From the cell containing the given text, extract its center point as [X, Y] coordinate. 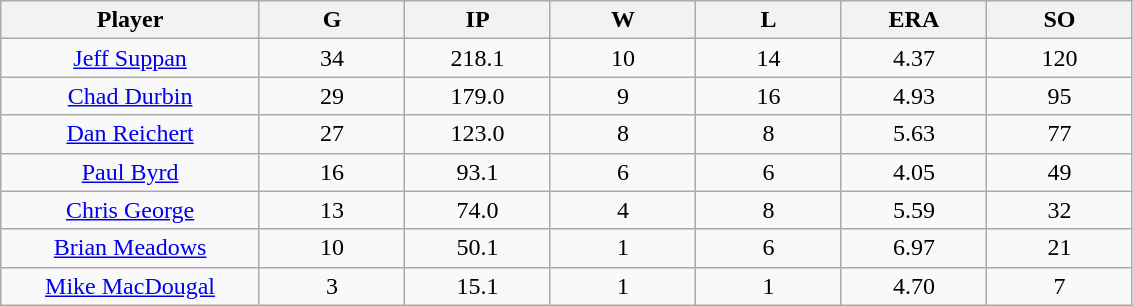
Paul Byrd [130, 172]
49 [1060, 172]
ERA [914, 20]
15.1 [478, 286]
5.63 [914, 134]
Dan Reichert [130, 134]
4.37 [914, 58]
SO [1060, 20]
77 [1060, 134]
4.93 [914, 96]
123.0 [478, 134]
4.70 [914, 286]
3 [332, 286]
5.59 [914, 210]
Chad Durbin [130, 96]
6.97 [914, 248]
13 [332, 210]
93.1 [478, 172]
IP [478, 20]
7 [1060, 286]
G [332, 20]
21 [1060, 248]
218.1 [478, 58]
9 [622, 96]
4 [622, 210]
34 [332, 58]
50.1 [478, 248]
179.0 [478, 96]
4.05 [914, 172]
Jeff Suppan [130, 58]
Chris George [130, 210]
32 [1060, 210]
L [768, 20]
27 [332, 134]
74.0 [478, 210]
95 [1060, 96]
W [622, 20]
14 [768, 58]
Player [130, 20]
29 [332, 96]
Mike MacDougal [130, 286]
120 [1060, 58]
Brian Meadows [130, 248]
